Scan for the cell matching the given text and deliver its [X, Y] coordinate at center. 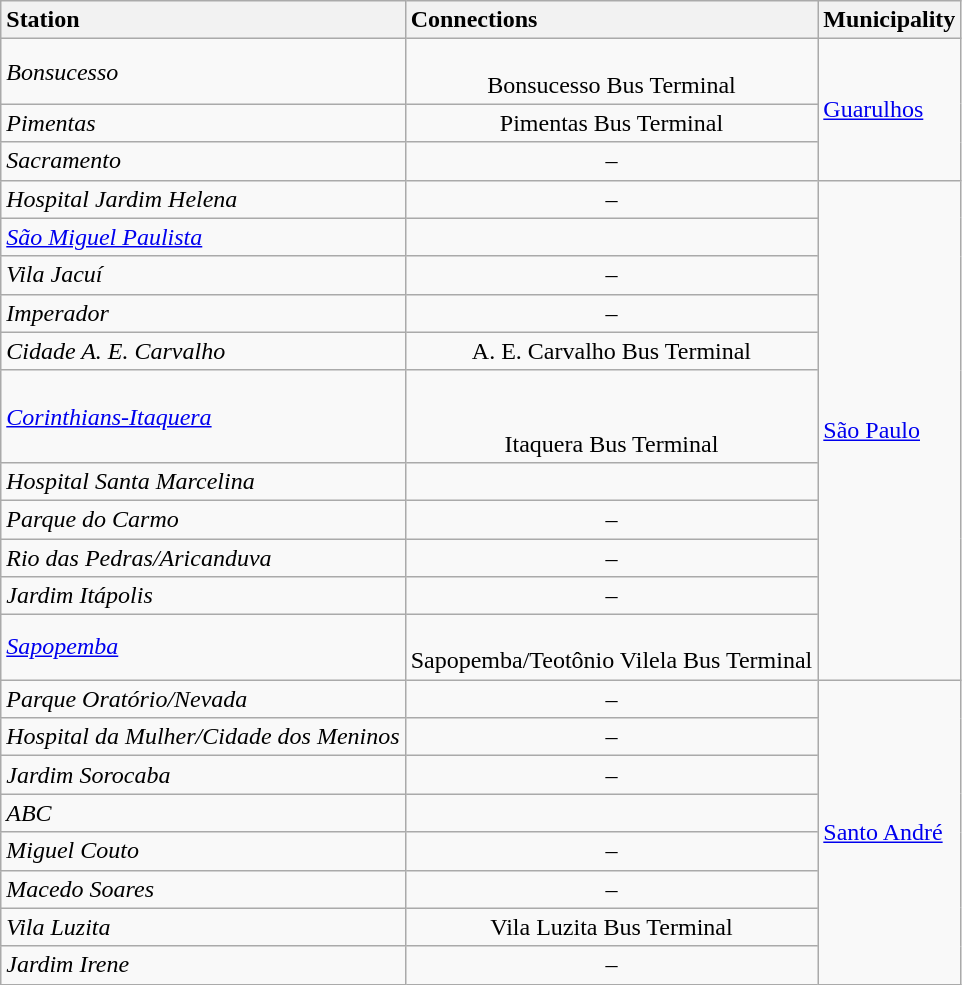
Hospital da Mulher/Cidade dos Meninos [203, 737]
Corinthians-Itaquera [203, 416]
Pimentas Bus Terminal [612, 123]
Itaquera Bus Terminal [612, 416]
Cidade A. E. Carvalho [203, 351]
Jardim Irene [203, 965]
Jardim Itápolis [203, 596]
Guarulhos [890, 110]
Vila Luzita [203, 927]
Municipality [890, 20]
Rio das Pedras/Aricanduva [203, 557]
Sapopemba/Teotônio Vilela Bus Terminal [612, 648]
Sapopemba [203, 648]
Hospital Santa Marcelina [203, 481]
Parque Oratório/Nevada [203, 699]
Parque do Carmo [203, 519]
Bonsucesso Bus Terminal [612, 72]
Jardim Sorocaba [203, 775]
Santo André [890, 832]
A. E. Carvalho Bus Terminal [612, 351]
Macedo Soares [203, 889]
Vila Jacuí [203, 275]
Miguel Couto [203, 851]
Station [203, 20]
Bonsucesso [203, 72]
Connections [612, 20]
Hospital Jardim Helena [203, 199]
São Paulo [890, 430]
Pimentas [203, 123]
Sacramento [203, 161]
Imperador [203, 313]
Vila Luzita Bus Terminal [612, 927]
ABC [203, 813]
São Miguel Paulista [203, 237]
